For the text-containing cell, return its midpoint in (X, Y) coordinate format. 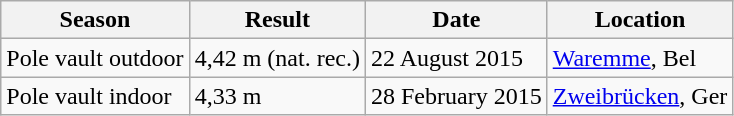
Zweibrücken, Ger (640, 96)
4,42 m (nat. rec.) (277, 58)
Result (277, 20)
28 February 2015 (456, 96)
22 August 2015 (456, 58)
Location (640, 20)
4,33 m (277, 96)
Pole vault indoor (95, 96)
Pole vault outdoor (95, 58)
Date (456, 20)
Season (95, 20)
Waremme, Bel (640, 58)
